Return [x, y] of the center of cell containing provided text 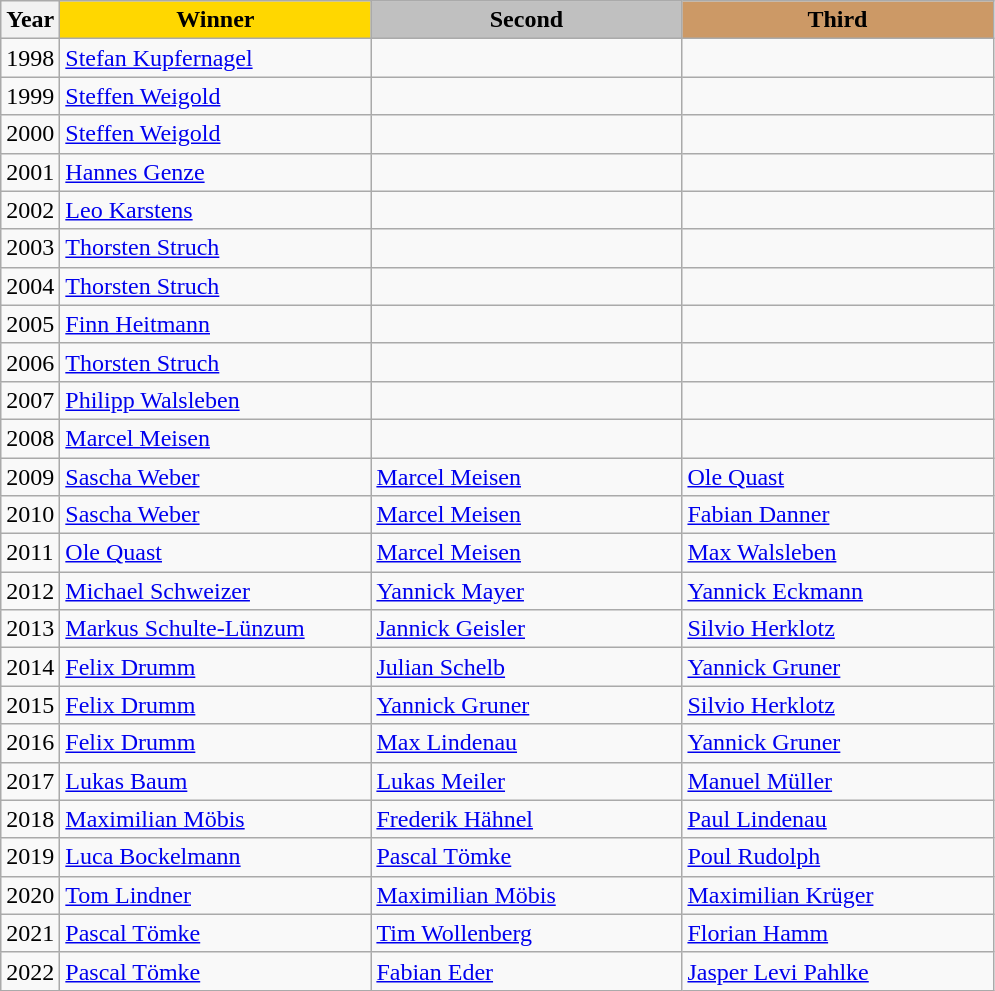
2016 [30, 743]
Winner [216, 20]
Year [30, 20]
Frederik Hähnel [526, 819]
1999 [30, 96]
Julian Schelb [526, 667]
Hannes Genze [216, 172]
2011 [30, 553]
Leo Karstens [216, 210]
2006 [30, 362]
2017 [30, 781]
2009 [30, 477]
Florian Hamm [838, 933]
Jannick Geisler [526, 629]
Philipp Walsleben [216, 400]
Fabian Eder [526, 971]
2021 [30, 933]
Maximilian Krüger [838, 895]
Tim Wollenberg [526, 933]
2012 [30, 591]
Manuel Müller [838, 781]
Fabian Danner [838, 515]
2020 [30, 895]
Tom Lindner [216, 895]
2014 [30, 667]
2002 [30, 210]
Yannick Eckmann [838, 591]
Luca Bockelmann [216, 857]
2008 [30, 438]
Third [838, 20]
2015 [30, 705]
2013 [30, 629]
Finn Heitmann [216, 324]
2010 [30, 515]
Poul Rudolph [838, 857]
2018 [30, 819]
Markus Schulte-Lünzum [216, 629]
2022 [30, 971]
2004 [30, 286]
Yannick Mayer [526, 591]
Second [526, 20]
Max Lindenau [526, 743]
Lukas Meiler [526, 781]
Stefan Kupfernagel [216, 58]
2001 [30, 172]
2007 [30, 400]
1998 [30, 58]
2005 [30, 324]
Jasper Levi Pahlke [838, 971]
2000 [30, 134]
Max Walsleben [838, 553]
Paul Lindenau [838, 819]
2003 [30, 248]
Michael Schweizer [216, 591]
Lukas Baum [216, 781]
2019 [30, 857]
